Scan for the cell matching the given text and deliver its (X, Y) coordinate at center. 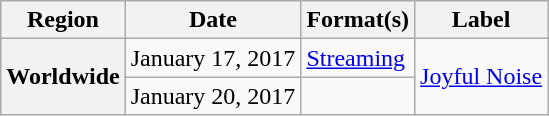
Region (63, 20)
Worldwide (63, 77)
Joyful Noise (482, 77)
January 17, 2017 (213, 58)
Date (213, 20)
Streaming (358, 58)
Format(s) (358, 20)
Label (482, 20)
January 20, 2017 (213, 96)
